For the text-containing cell, return its midpoint in [X, Y] coordinate format. 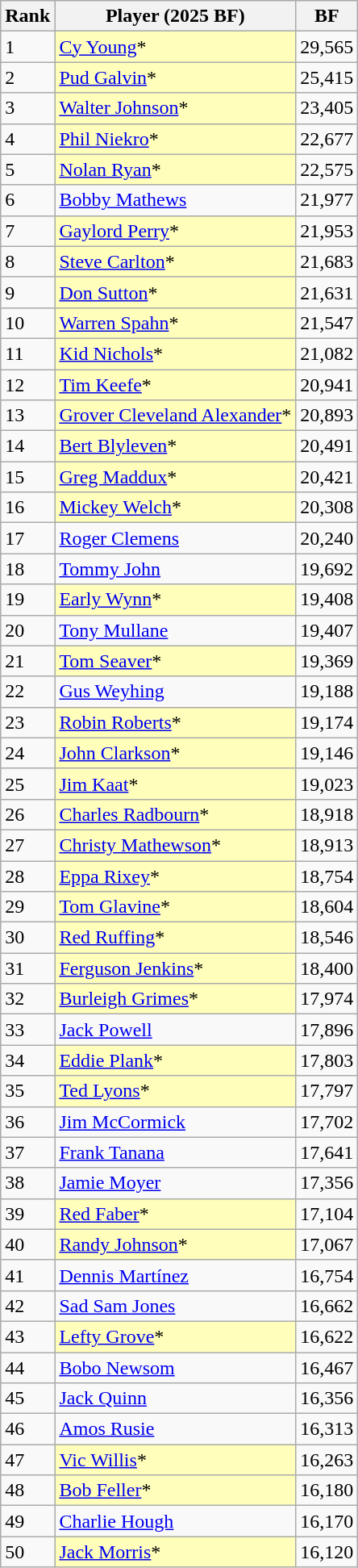
50 [27, 1552]
Eppa Rixey* [176, 876]
Gaylord Perry* [176, 231]
36 [27, 1122]
Early Wynn* [176, 600]
Rank [27, 16]
43 [27, 1336]
26 [27, 814]
16,754 [327, 1275]
17,356 [327, 1183]
Bob Feller* [176, 1491]
Red Faber* [176, 1214]
21,547 [327, 323]
44 [27, 1368]
9 [27, 292]
3 [27, 108]
Roger Clemens [176, 538]
Robin Roberts* [176, 722]
20,941 [327, 385]
John Clarkson* [176, 753]
20,491 [327, 446]
35 [27, 1091]
Jack Quinn [176, 1399]
37 [27, 1152]
Jim McCormick [176, 1122]
Nolan Ryan* [176, 169]
20,893 [327, 416]
20 [27, 630]
Bobby Mathews [176, 200]
18,918 [327, 814]
Kid Nichols* [176, 353]
Cy Young* [176, 47]
39 [27, 1214]
21,977 [327, 200]
17,641 [327, 1152]
18,546 [327, 938]
8 [27, 261]
49 [27, 1521]
6 [27, 200]
16,180 [327, 1491]
Randy Johnson* [176, 1244]
28 [27, 876]
16 [27, 508]
Charlie Hough [176, 1521]
Burleigh Grimes* [176, 999]
23,405 [327, 108]
19,188 [327, 692]
17,974 [327, 999]
25,415 [327, 77]
17,702 [327, 1122]
Jamie Moyer [176, 1183]
Tom Glavine* [176, 907]
19 [27, 600]
Warren Spahn* [176, 323]
16,313 [327, 1429]
29,565 [327, 47]
19,407 [327, 630]
16,170 [327, 1521]
17 [27, 538]
20,240 [327, 538]
Ted Lyons* [176, 1091]
16,622 [327, 1336]
Dennis Martínez [176, 1275]
21 [27, 661]
Mickey Welch* [176, 508]
19,408 [327, 600]
Tim Keefe* [176, 385]
Steve Carlton* [176, 261]
27 [27, 845]
21,082 [327, 353]
5 [27, 169]
22 [27, 692]
Greg Maddux* [176, 477]
Tom Seaver* [176, 661]
29 [27, 907]
19,692 [327, 569]
18 [27, 569]
15 [27, 477]
10 [27, 323]
1 [27, 47]
30 [27, 938]
13 [27, 416]
2 [27, 77]
16,120 [327, 1552]
Lefty Grove* [176, 1336]
41 [27, 1275]
Walter Johnson* [176, 108]
Jack Morris* [176, 1552]
18,754 [327, 876]
33 [27, 1030]
Bert Blyleven* [176, 446]
19,369 [327, 661]
16,662 [327, 1306]
17,797 [327, 1091]
19,023 [327, 784]
17,067 [327, 1244]
18,604 [327, 907]
34 [27, 1060]
18,400 [327, 968]
Vic Willis* [176, 1460]
40 [27, 1244]
Ferguson Jenkins* [176, 968]
4 [27, 139]
Christy Mathewson* [176, 845]
Bobo Newsom [176, 1368]
17,896 [327, 1030]
Eddie Plank* [176, 1060]
Player (2025 BF) [176, 16]
Grover Cleveland Alexander* [176, 416]
21,683 [327, 261]
BF [327, 16]
Don Sutton* [176, 292]
17,104 [327, 1214]
38 [27, 1183]
18,913 [327, 845]
Pud Galvin* [176, 77]
Frank Tanana [176, 1152]
31 [27, 968]
22,677 [327, 139]
Jack Powell [176, 1030]
7 [27, 231]
Charles Radbourn* [176, 814]
20,308 [327, 508]
45 [27, 1399]
25 [27, 784]
47 [27, 1460]
21,631 [327, 292]
19,174 [327, 722]
46 [27, 1429]
16,467 [327, 1368]
23 [27, 722]
Red Ruffing* [176, 938]
16,263 [327, 1460]
17,803 [327, 1060]
42 [27, 1306]
12 [27, 385]
11 [27, 353]
48 [27, 1491]
Tommy John [176, 569]
21,953 [327, 231]
Jim Kaat* [176, 784]
19,146 [327, 753]
22,575 [327, 169]
Tony Mullane [176, 630]
16,356 [327, 1399]
Amos Rusie [176, 1429]
Phil Niekro* [176, 139]
20,421 [327, 477]
24 [27, 753]
32 [27, 999]
14 [27, 446]
Sad Sam Jones [176, 1306]
Gus Weyhing [176, 692]
